Return the [x, y] coordinate for the center point of the cell that contains the specified text.  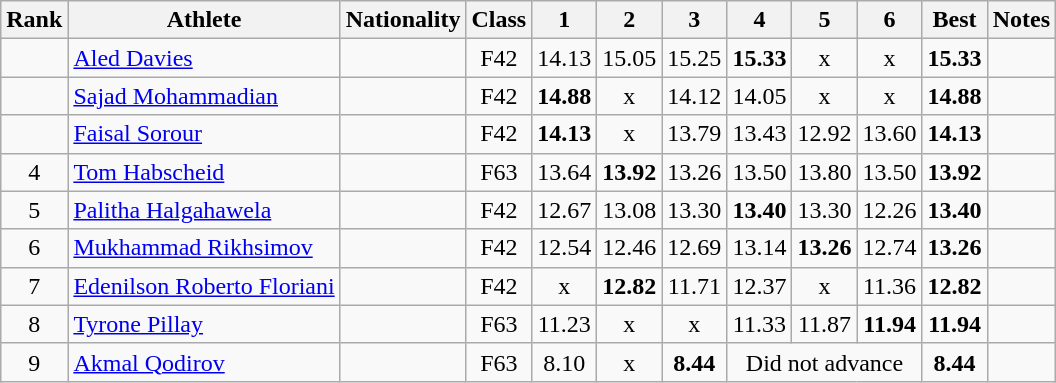
Mukhammad Rikhsimov [204, 248]
Notes [1021, 20]
Sajad Mohammadian [204, 96]
11.71 [694, 286]
Aled Davies [204, 58]
12.92 [824, 134]
13.60 [890, 134]
13.79 [694, 134]
8.10 [564, 362]
13.43 [760, 134]
13.14 [760, 248]
Did not advance [824, 362]
Class [499, 20]
Rank [34, 20]
7 [34, 286]
Faisal Sorour [204, 134]
3 [694, 20]
Akmal Qodirov [204, 362]
11.33 [760, 324]
1 [564, 20]
11.36 [890, 286]
12.54 [564, 248]
14.05 [760, 96]
2 [630, 20]
9 [34, 362]
11.87 [824, 324]
13.64 [564, 172]
12.26 [890, 210]
Tom Habscheid [204, 172]
Athlete [204, 20]
14.12 [694, 96]
Best [954, 20]
11.23 [564, 324]
12.69 [694, 248]
Nationality [403, 20]
13.80 [824, 172]
12.67 [564, 210]
12.74 [890, 248]
15.05 [630, 58]
Edenilson Roberto Floriani [204, 286]
12.46 [630, 248]
8 [34, 324]
15.25 [694, 58]
13.08 [630, 210]
Palitha Halgahawela [204, 210]
Tyrone Pillay [204, 324]
12.37 [760, 286]
